Find where the given text appears and provide that cell's center as [X, Y] coordinate. 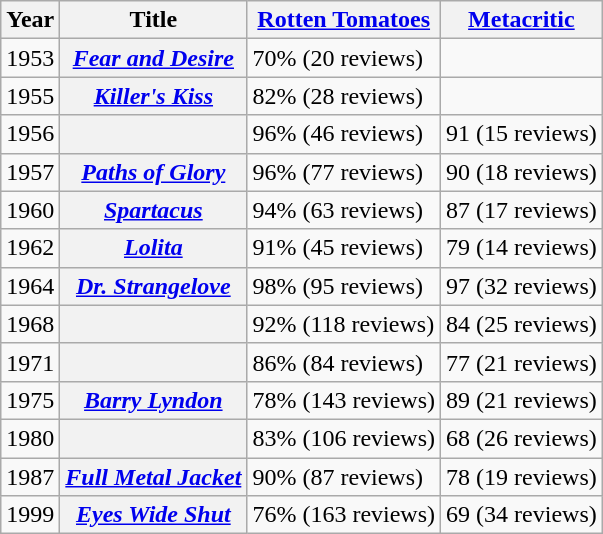
92% (118 reviews) [344, 324]
1964 [30, 286]
79 (14 reviews) [522, 248]
1975 [30, 400]
96% (46 reviews) [344, 134]
1957 [30, 172]
90 (18 reviews) [522, 172]
1956 [30, 134]
1955 [30, 96]
1987 [30, 477]
1999 [30, 515]
94% (63 reviews) [344, 210]
76% (163 reviews) [344, 515]
Rotten Tomatoes [344, 20]
78% (143 reviews) [344, 400]
77 (21 reviews) [522, 362]
91% (45 reviews) [344, 248]
Fear and Desire [154, 58]
87 (17 reviews) [522, 210]
Lolita [154, 248]
1960 [30, 210]
78 (19 reviews) [522, 477]
86% (84 reviews) [344, 362]
84 (25 reviews) [522, 324]
97 (32 reviews) [522, 286]
96% (77 reviews) [344, 172]
1953 [30, 58]
Full Metal Jacket [154, 477]
Metacritic [522, 20]
98% (95 reviews) [344, 286]
Barry Lyndon [154, 400]
68 (26 reviews) [522, 438]
Dr. Strangelove [154, 286]
Killer's Kiss [154, 96]
1971 [30, 362]
91 (15 reviews) [522, 134]
Paths of Glory [154, 172]
89 (21 reviews) [522, 400]
Spartacus [154, 210]
1962 [30, 248]
Eyes Wide Shut [154, 515]
82% (28 reviews) [344, 96]
83% (106 reviews) [344, 438]
1968 [30, 324]
90% (87 reviews) [344, 477]
1980 [30, 438]
Title [154, 20]
69 (34 reviews) [522, 515]
Year [30, 20]
70% (20 reviews) [344, 58]
